Find where the given text appears and provide that cell's center as [X, Y] coordinate. 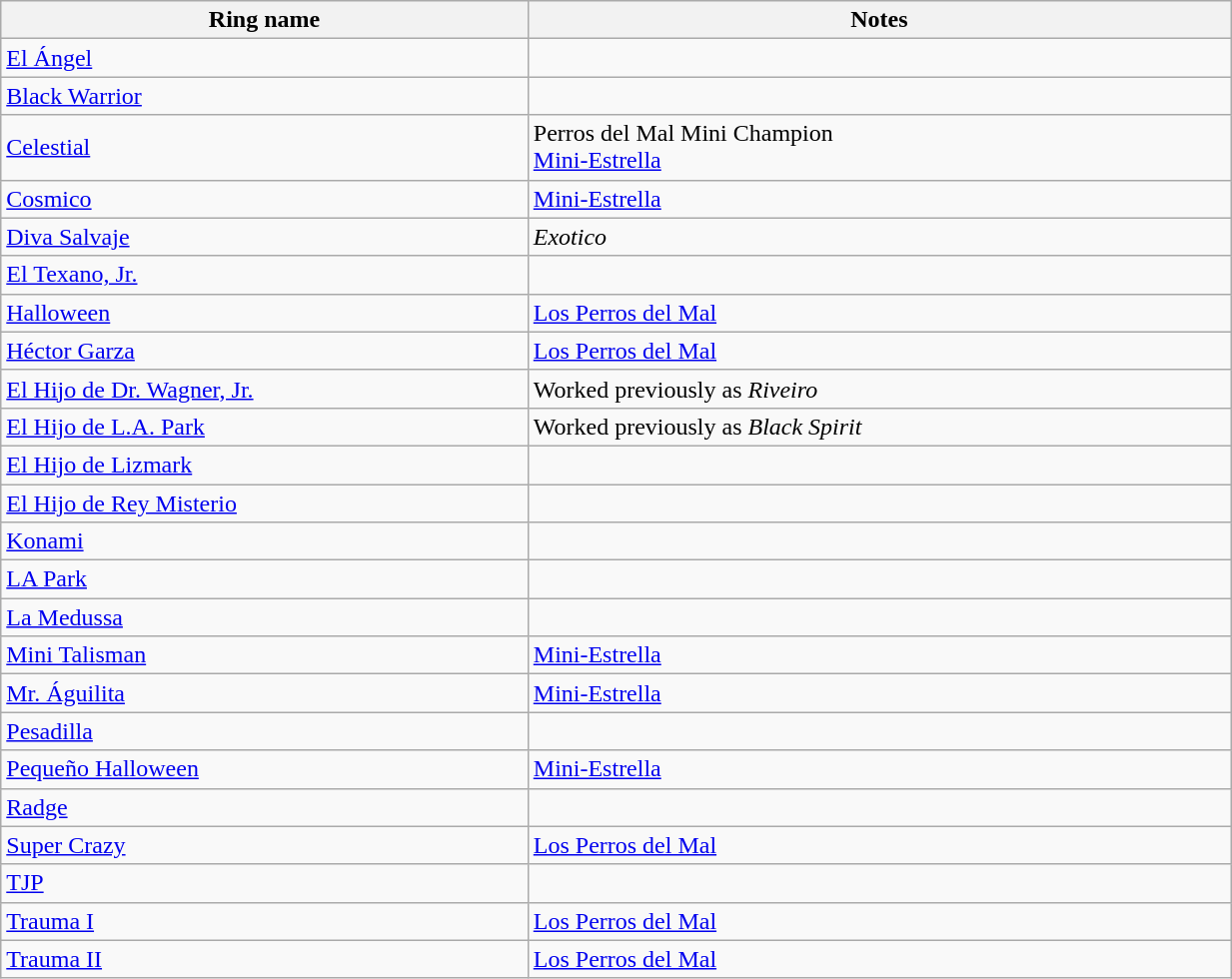
El Hijo de Rey Misterio [265, 502]
Halloween [265, 313]
Cosmico [265, 199]
Mr. Águilita [265, 693]
Trauma II [265, 959]
Héctor Garza [265, 351]
Worked previously as Riveiro [879, 389]
La Medussa [265, 617]
Super Crazy [265, 845]
Diva Salvaje [265, 237]
Worked previously as Black Spirit [879, 427]
Notes [879, 20]
Trauma I [265, 921]
El Hijo de Lizmark [265, 465]
Pesadilla [265, 731]
Ring name [265, 20]
Black Warrior [265, 96]
El Texano, Jr. [265, 275]
LA Park [265, 579]
El Ángel [265, 58]
TJP [265, 883]
Perros del Mal Mini ChampionMini-Estrella [879, 148]
Exotico [879, 237]
El Hijo de L.A. Park [265, 427]
Konami [265, 541]
El Hijo de Dr. Wagner, Jr. [265, 389]
Radge [265, 807]
Pequeño Halloween [265, 769]
Mini Talisman [265, 655]
Celestial [265, 148]
